Provide the [x, y] coordinate of the cell's center where the given text is located.  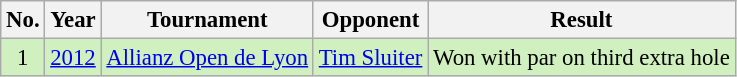
Won with par on third extra hole [582, 58]
Opponent [370, 20]
Result [582, 20]
No. [23, 20]
Allianz Open de Lyon [207, 58]
2012 [73, 58]
Tim Sluiter [370, 58]
Tournament [207, 20]
1 [23, 58]
Year [73, 20]
